Detect which cell encompasses the target text, then output its (X, Y) center coordinate. 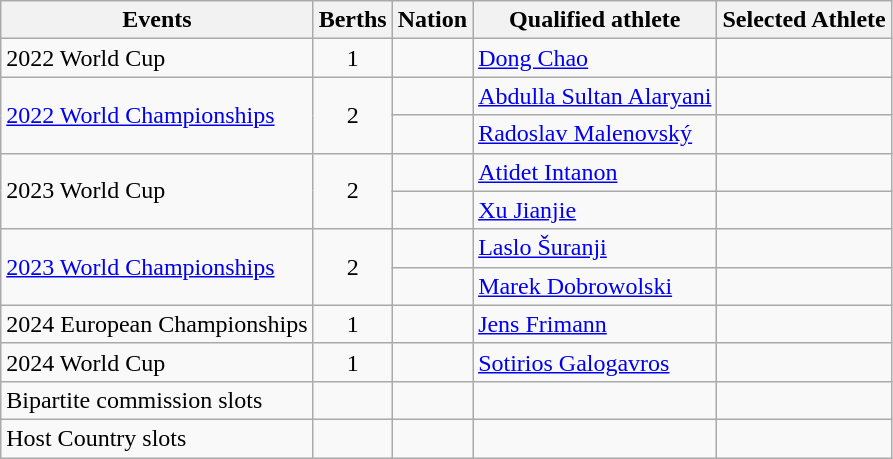
2023 World Championships (157, 267)
2023 World Cup (157, 191)
2024 World Cup (157, 362)
Sotirios Galogavros (595, 362)
Abdulla Sultan Alaryani (595, 96)
Host Country slots (157, 438)
Nation (432, 20)
Xu Jianjie (595, 210)
2022 World Cup (157, 58)
Qualified athlete (595, 20)
Marek Dobrowolski (595, 286)
Events (157, 20)
Berths (352, 20)
Radoslav Malenovský (595, 134)
Dong Chao (595, 58)
Laslo Šuranji (595, 248)
Atidet Intanon (595, 172)
Jens Frimann (595, 324)
Bipartite commission slots (157, 400)
Selected Athlete (804, 20)
2024 European Championships (157, 324)
2022 World Championships (157, 115)
